Return [x, y] of the center of cell containing provided text 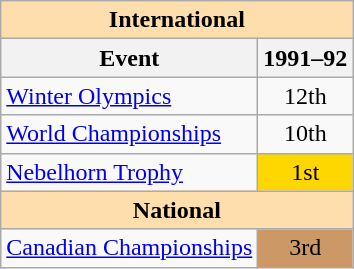
Nebelhorn Trophy [130, 172]
World Championships [130, 134]
Winter Olympics [130, 96]
International [177, 20]
National [177, 210]
1991–92 [306, 58]
Event [130, 58]
1st [306, 172]
Canadian Championships [130, 248]
10th [306, 134]
12th [306, 96]
3rd [306, 248]
